Capture the cell that displays the provided text and extract its [x, y] central coordinate. 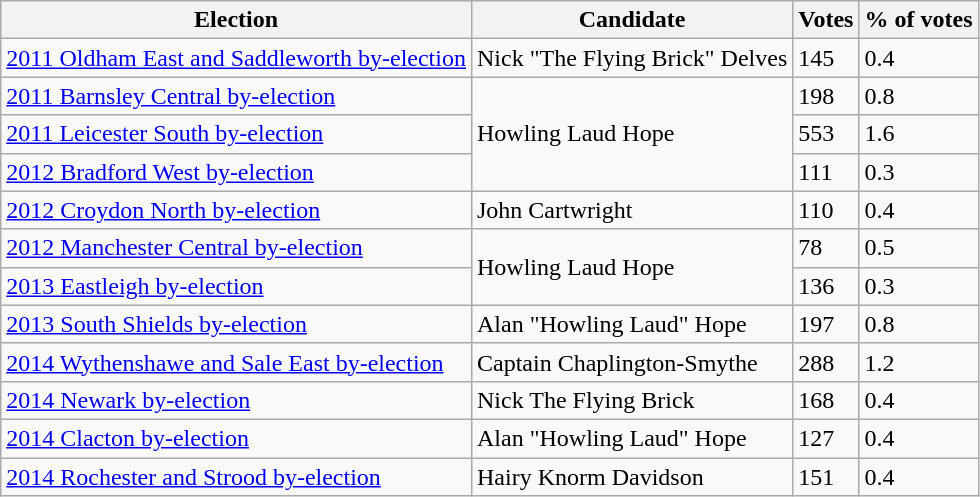
Nick "The Flying Brick" Delves [632, 58]
2014 Newark by-election [236, 400]
2014 Clacton by-election [236, 438]
2013 Eastleigh by-election [236, 286]
127 [826, 438]
197 [826, 324]
111 [826, 172]
2012 Manchester Central by-election [236, 248]
% of votes [918, 20]
136 [826, 286]
Candidate [632, 20]
553 [826, 134]
Election [236, 20]
198 [826, 96]
Nick The Flying Brick [632, 400]
Votes [826, 20]
145 [826, 58]
1.2 [918, 362]
John Cartwright [632, 210]
288 [826, 362]
Captain Chaplington-Smythe [632, 362]
0.5 [918, 248]
151 [826, 477]
110 [826, 210]
Hairy Knorm Davidson [632, 477]
2011 Leicester South by-election [236, 134]
168 [826, 400]
2011 Barnsley Central by-election [236, 96]
2014 Rochester and Strood by-election [236, 477]
2014 Wythenshawe and Sale East by-election [236, 362]
2012 Bradford West by-election [236, 172]
2011 Oldham East and Saddleworth by-election [236, 58]
1.6 [918, 134]
2013 South Shields by-election [236, 324]
78 [826, 248]
2012 Croydon North by-election [236, 210]
